Locate the cell with the specified text and output its [X, Y] center coordinate. 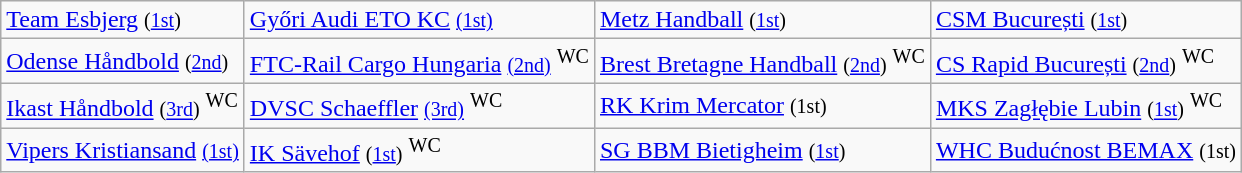
RK Krim Mercator (1st) [762, 106]
FTC-Rail Cargo Hungaria (2nd) WC [419, 62]
Odense Håndbold (2nd) [123, 62]
Brest Bretagne Handball (2nd) WC [762, 62]
Vipers Kristiansand (1st) [123, 150]
Győri Audi ETO KC (1st) [419, 20]
CSM București (1st) [1086, 20]
MKS Zagłębie Lubin (1st) WC [1086, 106]
Team Esbjerg (1st) [123, 20]
Metz Handball (1st) [762, 20]
SG BBM Bietigheim (1st) [762, 150]
DVSC Schaeffler (3rd) WC [419, 106]
WHC Budućnost BEMAX (1st) [1086, 150]
Ikast Håndbold (3rd) WC [123, 106]
CS Rapid București (2nd) WC [1086, 62]
IK Sävehof (1st) WC [419, 150]
